Extract the (x, y) coordinate from the center of the cell holding the provided text.  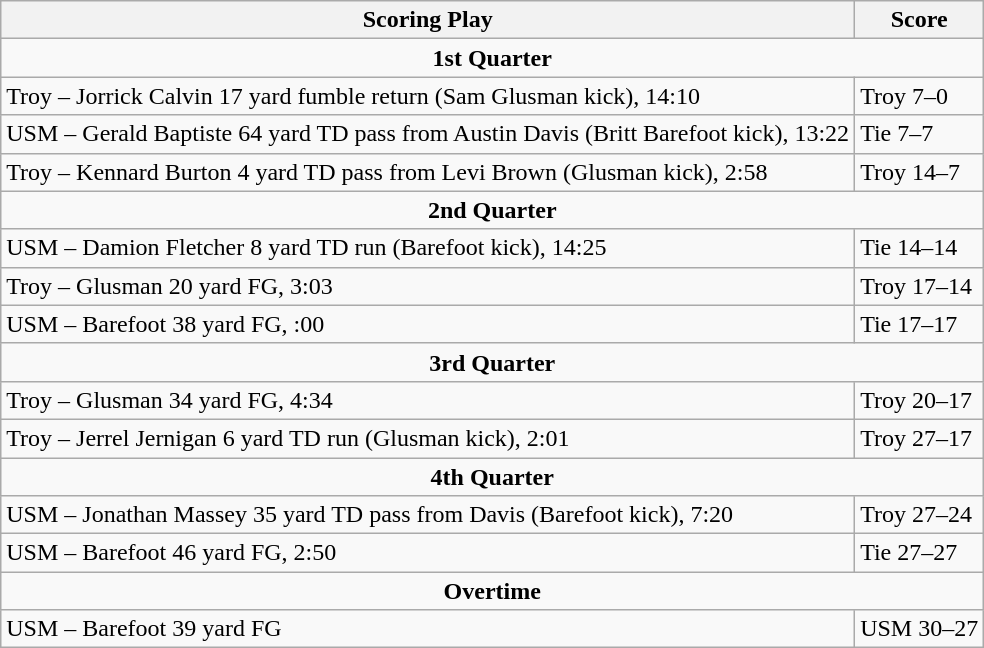
Scoring Play (428, 20)
4th Quarter (492, 477)
Tie 17–17 (920, 324)
Troy 17–14 (920, 286)
Tie 14–14 (920, 248)
Troy 20–17 (920, 400)
USM – Damion Fletcher 8 yard TD run (Barefoot kick), 14:25 (428, 248)
USM – Gerald Baptiste 64 yard TD pass from Austin Davis (Britt Barefoot kick), 13:22 (428, 134)
USM – Barefoot 46 yard FG, 2:50 (428, 553)
USM – Barefoot 38 yard FG, :00 (428, 324)
Troy 14–7 (920, 172)
Tie 27–27 (920, 553)
USM 30–27 (920, 629)
Troy – Jerrel Jernigan 6 yard TD run (Glusman kick), 2:01 (428, 438)
3rd Quarter (492, 362)
Troy – Kennard Burton 4 yard TD pass from Levi Brown (Glusman kick), 2:58 (428, 172)
Troy – Glusman 34 yard FG, 4:34 (428, 400)
1st Quarter (492, 58)
USM – Barefoot 39 yard FG (428, 629)
Troy – Jorrick Calvin 17 yard fumble return (Sam Glusman kick), 14:10 (428, 96)
Overtime (492, 591)
USM – Jonathan Massey 35 yard TD pass from Davis (Barefoot kick), 7:20 (428, 515)
Troy 27–17 (920, 438)
2nd Quarter (492, 210)
Troy 7–0 (920, 96)
Troy 27–24 (920, 515)
Tie 7–7 (920, 134)
Score (920, 20)
Troy – Glusman 20 yard FG, 3:03 (428, 286)
